Locate the cell with the specified text and output its [X, Y] center coordinate. 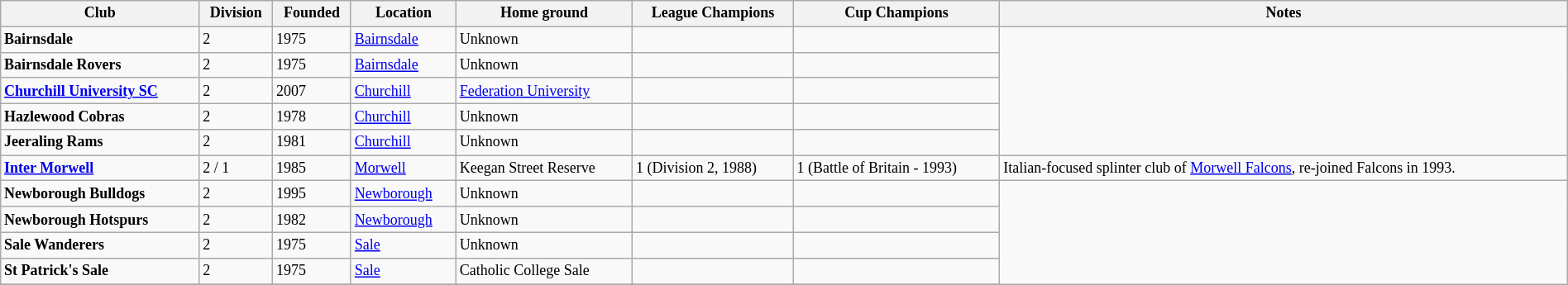
1981 [313, 142]
2007 [313, 91]
Morwell [404, 169]
Home ground [544, 13]
1 (Battle of Britain - 1993) [896, 169]
Inter Morwell [100, 169]
Newborough Hotspurs [100, 220]
Churchill University SC [100, 91]
Bairnsdale Rovers [100, 64]
Newborough Bulldogs [100, 193]
Club [100, 13]
1982 [313, 220]
League Champions [713, 13]
Federation University [544, 91]
Notes [1284, 13]
Division [237, 13]
Cup Champions [896, 13]
1 (Division 2, 1988) [713, 169]
Jeeraling Rams [100, 142]
Catholic College Sale [544, 271]
Founded [313, 13]
Keegan Street Reserve [544, 169]
Italian-focused splinter club of Morwell Falcons, re-joined Falcons in 1993. [1284, 169]
Sale Wanderers [100, 245]
Hazlewood Cobras [100, 116]
2 / 1 [237, 169]
Location [404, 13]
St Patrick's Sale [100, 271]
1995 [313, 193]
1985 [313, 169]
1978 [313, 116]
